Capture the cell that displays the provided text and extract its [x, y] central coordinate. 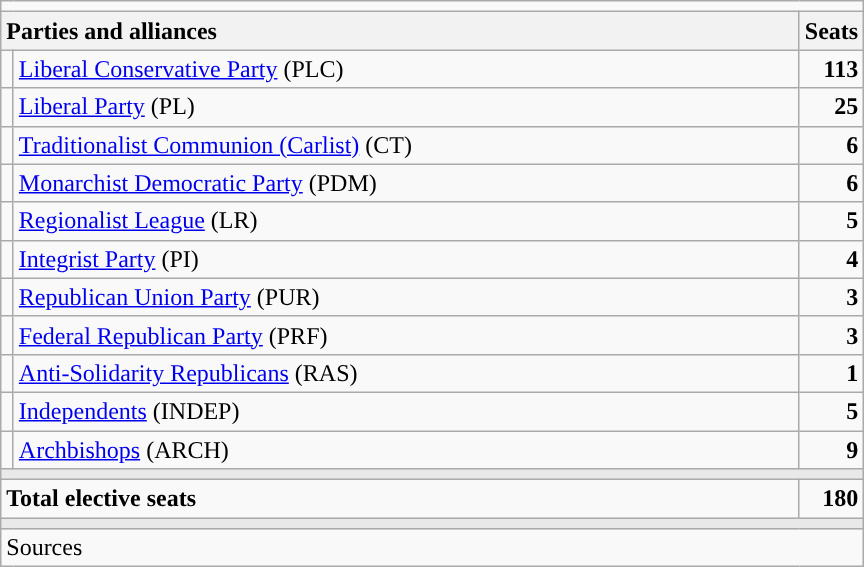
Independents (INDEP) [406, 411]
9 [831, 449]
Monarchist Democratic Party (PDM) [406, 183]
Sources [432, 548]
113 [831, 69]
Republican Union Party (PUR) [406, 297]
Liberal Conservative Party (PLC) [406, 69]
Federal Republican Party (PRF) [406, 335]
25 [831, 107]
Anti-Solidarity Republicans (RAS) [406, 373]
Regionalist League (LR) [406, 221]
Liberal Party (PL) [406, 107]
Seats [831, 31]
Parties and alliances [400, 31]
Integrist Party (PI) [406, 259]
180 [831, 499]
Archbishops (ARCH) [406, 449]
Traditionalist Communion (Carlist) (CT) [406, 145]
4 [831, 259]
1 [831, 373]
Total elective seats [400, 499]
